Pinpoint the cell where the given text exists, returning its (X, Y) midpoint coordinate. 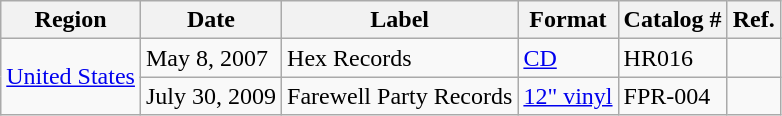
Catalog # (672, 20)
Date (210, 20)
12" vinyl (568, 96)
May 8, 2007 (210, 58)
FPR-004 (672, 96)
Format (568, 20)
CD (568, 58)
HR016 (672, 58)
Label (400, 20)
United States (71, 77)
Region (71, 20)
July 30, 2009 (210, 96)
Hex Records (400, 58)
Ref. (754, 20)
Farewell Party Records (400, 96)
